For the text-containing cell, return its midpoint in (X, Y) coordinate format. 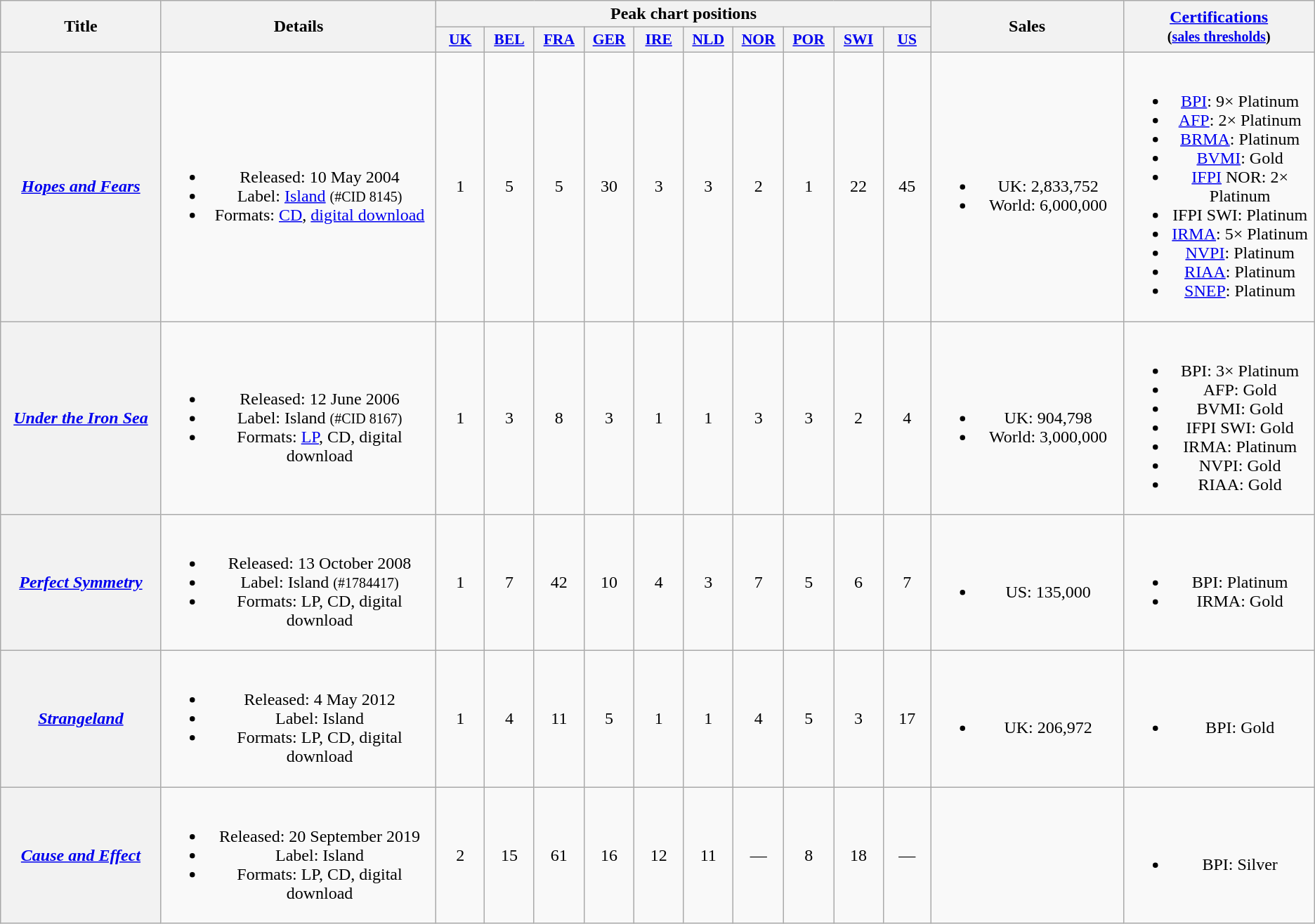
GER (608, 40)
17 (907, 719)
Released: 4 May 2012Label: IslandFormats: LP, CD, digital download (299, 719)
Title (81, 27)
POR (809, 40)
22 (858, 187)
UK (461, 40)
Perfect Symmetry (81, 583)
10 (608, 583)
45 (907, 187)
BPI: 3× PlatinumAFP: GoldBVMI: GoldIFPI SWI: GoldIRMA: PlatinumNVPI: GoldRIAA: Gold (1219, 418)
BEL (510, 40)
Released: 13 October 2008Label: Island (#1784417)Formats: LP, CD, digital download (299, 583)
Cause and Effect (81, 855)
15 (510, 855)
UK: 904,798World: 3,000,000 (1027, 418)
US (907, 40)
IRE (659, 40)
Under the Iron Sea (81, 418)
16 (608, 855)
61 (559, 855)
12 (659, 855)
UK: 2,833,752World: 6,000,000 (1027, 187)
BPI: Gold (1219, 719)
6 (858, 583)
Strangeland (81, 719)
FRA (559, 40)
Peak chart positions (683, 14)
42 (559, 583)
30 (608, 187)
Released: 20 September 2019Label: IslandFormats: LP, CD, digital download (299, 855)
UK: 206,972 (1027, 719)
Certifications(sales thresholds) (1219, 27)
NLD (708, 40)
BPI: PlatinumIRMA: Gold (1219, 583)
18 (858, 855)
Sales (1027, 27)
NOR (759, 40)
Hopes and Fears (81, 187)
Released: 10 May 2004Label: Island (#CID 8145)Formats: CD, digital download (299, 187)
Details (299, 27)
BPI: Silver (1219, 855)
Released: 12 June 2006Label: Island (#CID 8167)Formats: LP, CD, digital download (299, 418)
SWI (858, 40)
US: 135,000 (1027, 583)
